Identify which cell holds the provided text, then report its (x, y) central coordinate. 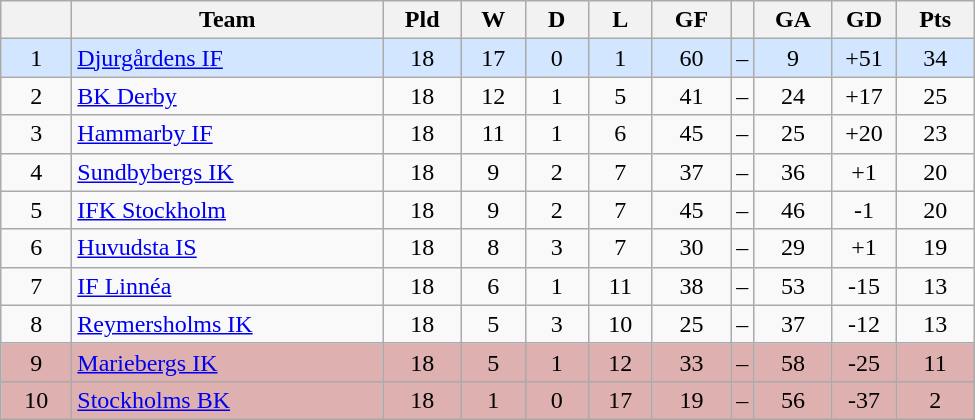
24 (794, 96)
58 (794, 362)
-37 (864, 400)
56 (794, 400)
4 (36, 172)
Reymersholms IK (228, 324)
+17 (864, 96)
36 (794, 172)
-25 (864, 362)
Pld (422, 20)
GF (692, 20)
53 (794, 286)
+20 (864, 134)
IF Linnéa (228, 286)
Team (228, 20)
D (557, 20)
29 (794, 248)
23 (936, 134)
+51 (864, 58)
-15 (864, 286)
GD (864, 20)
60 (692, 58)
30 (692, 248)
IFK Stockholm (228, 210)
41 (692, 96)
Sundbybergs IK (228, 172)
38 (692, 286)
Pts (936, 20)
33 (692, 362)
GA (794, 20)
BK Derby (228, 96)
-1 (864, 210)
34 (936, 58)
Huvudsta IS (228, 248)
L (621, 20)
W (493, 20)
Mariebergs IK (228, 362)
Hammarby IF (228, 134)
Stockholms BK (228, 400)
46 (794, 210)
-12 (864, 324)
Djurgårdens IF (228, 58)
